Return the [x, y] coordinate for the center point of the cell that contains the specified text.  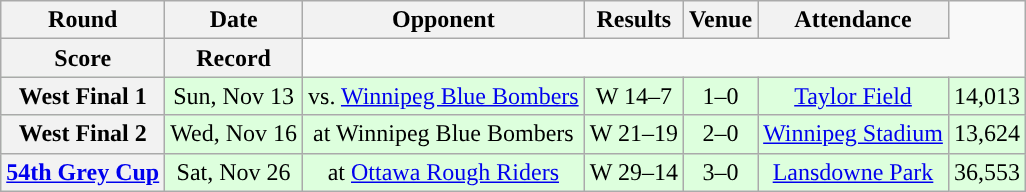
Sat, Nov 26 [234, 172]
Score [83, 58]
Attendance [854, 20]
Sun, Nov 13 [234, 96]
Wed, Nov 16 [234, 134]
at Winnipeg Blue Bombers [444, 134]
Opponent [444, 20]
vs. Winnipeg Blue Bombers [444, 96]
W 14–7 [634, 96]
W 29–14 [634, 172]
Record [234, 58]
W 21–19 [634, 134]
at Ottawa Rough Riders [444, 172]
Round [83, 20]
West Final 1 [83, 96]
Lansdowne Park [854, 172]
2–0 [720, 134]
Taylor Field [854, 96]
14,013 [986, 96]
Winnipeg Stadium [854, 134]
13,624 [986, 134]
54th Grey Cup [83, 172]
Results [634, 20]
Date [234, 20]
3–0 [720, 172]
Venue [720, 20]
West Final 2 [83, 134]
36,553 [986, 172]
1–0 [720, 96]
